Capture the cell that displays the provided text and extract its (X, Y) central coordinate. 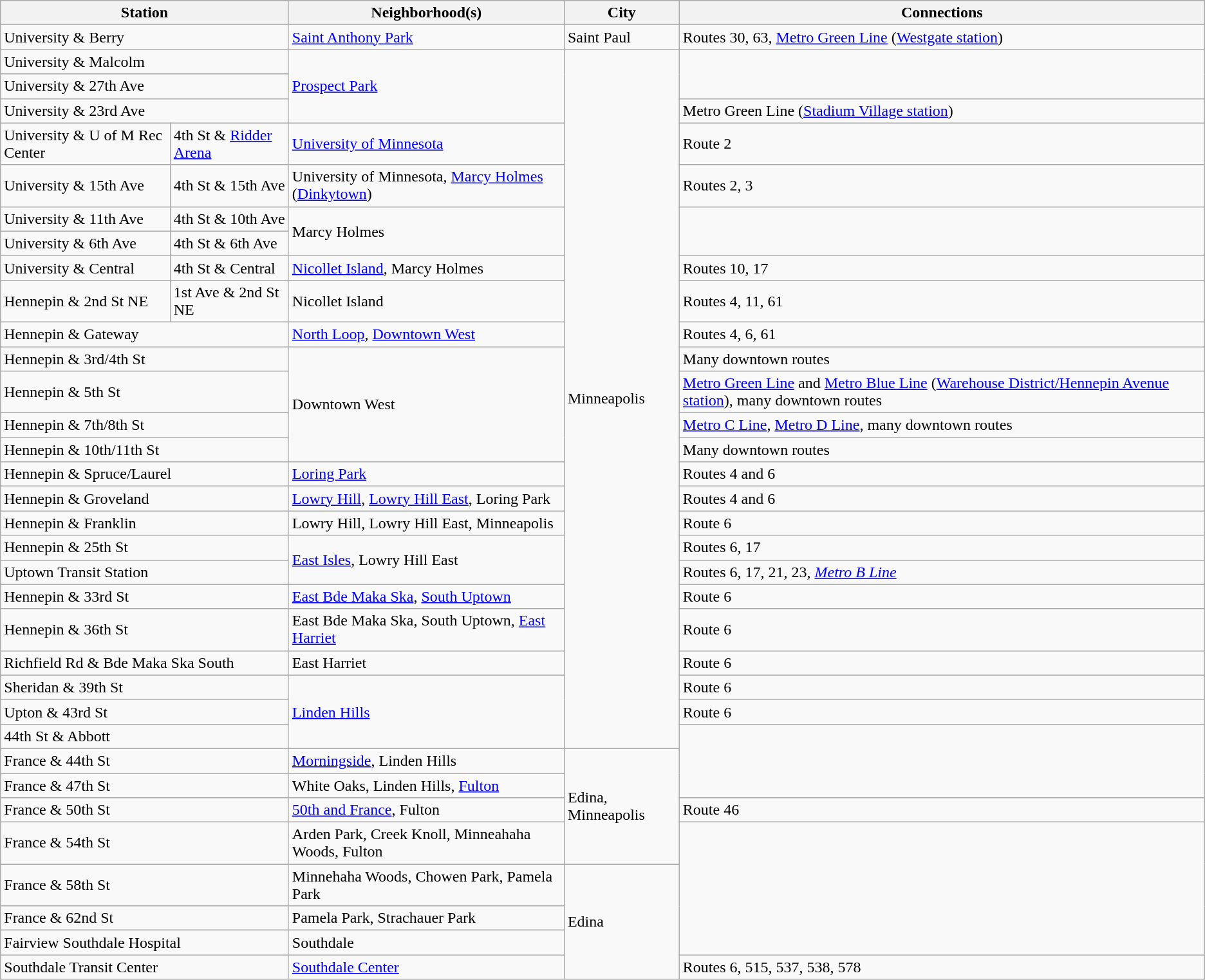
Route 2 (942, 144)
Morningside, Linden Hills (426, 761)
University & 27th Ave (145, 86)
Nicollet Island (426, 301)
Saint Anthony Park (426, 37)
East Isles, Lowry Hill East (426, 560)
Hennepin & 7th/8th St (145, 425)
Hennepin & 10th/11th St (145, 450)
Pamela Park, Strachauer Park (426, 918)
University & Malcolm (145, 62)
Hennepin & 33rd St (145, 596)
University & 6th Ave (86, 243)
France & 50th St (145, 810)
Metro C Line, Metro D Line, many downtown routes (942, 425)
White Oaks, Linden Hills, Fulton (426, 786)
Routes 4, 11, 61 (942, 301)
University of Minnesota, Marcy Holmes (Dinkytown) (426, 185)
University & 23rd Ave (145, 111)
Routes 6, 17 (942, 548)
University & U of M Rec Center (86, 144)
Minneapolis (622, 399)
Routes 10, 17 (942, 268)
University of Minnesota (426, 144)
France & 47th St (145, 786)
Edina, Minneapolis (622, 806)
Minnehaha Woods, Chowen Park, Pamela Park (426, 885)
4th St & Ridder Arena (229, 144)
Routes 30, 63, Metro Green Line (Westgate station) (942, 37)
North Loop, Downtown West (426, 334)
Richfield Rd & Bde Maka Ska South (145, 663)
Hennepin & 2nd St NE (86, 301)
Linden Hills (426, 712)
Fairview Southdale Hospital (145, 943)
Station (145, 13)
Downtown West (426, 404)
Nicollet Island, Marcy Holmes (426, 268)
Loring Park (426, 474)
44th St & Abbott (145, 736)
Marcy Holmes (426, 231)
East Bde Maka Ska, South Uptown, East Harriet (426, 629)
France & 44th St (145, 761)
East Harriet (426, 663)
Routes 4, 6, 61 (942, 334)
City (622, 13)
Hennepin & Spruce/Laurel (145, 474)
Arden Park, Creek Knoll, Minneahaha Woods, Fulton (426, 843)
East Bde Maka Ska, South Uptown (426, 596)
Southdale Center (426, 967)
Hennepin & Franklin (145, 523)
University & Central (86, 268)
Prospect Park (426, 86)
University & Berry (145, 37)
University & 15th Ave (86, 185)
4th St & 10th Ave (229, 219)
Route 46 (942, 810)
Hennepin & 5th St (145, 393)
Hennepin & 36th St (145, 629)
Lowry Hill, Lowry Hill East, Minneapolis (426, 523)
Lowry Hill, Lowry Hill East, Loring Park (426, 499)
France & 62nd St (145, 918)
4th St & Central (229, 268)
Routes 6, 515, 537, 538, 578 (942, 967)
Neighborhood(s) (426, 13)
Southdale Transit Center (145, 967)
Routes 6, 17, 21, 23, Metro B Line (942, 572)
Hennepin & 25th St (145, 548)
Saint Paul (622, 37)
50th and France, Fulton (426, 810)
Routes 2, 3 (942, 185)
France & 58th St (145, 885)
Metro Green Line and Metro Blue Line (Warehouse District/Hennepin Avenue station), many downtown routes (942, 393)
Metro Green Line (Stadium Village station) (942, 111)
1st Ave & 2nd St NE (229, 301)
Hennepin & 3rd/4th St (145, 358)
Connections (942, 13)
France & 54th St (145, 843)
Uptown Transit Station (145, 572)
Upton & 43rd St (145, 712)
Edina (622, 921)
Sheridan & 39th St (145, 687)
Southdale (426, 943)
4th St & 6th Ave (229, 243)
Hennepin & Gateway (145, 334)
Hennepin & Groveland (145, 499)
4th St & 15th Ave (229, 185)
University & 11th Ave (86, 219)
